For the text-containing cell, return its midpoint in (X, Y) coordinate format. 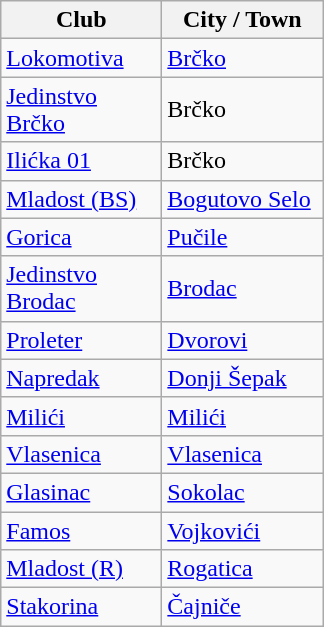
Jedinstvo Brčko (82, 110)
Glasinac (82, 492)
Rogatica (242, 569)
Dvorovi (242, 340)
City / Town (242, 20)
Sokolac (242, 492)
Donji Šepak (242, 378)
Mladost (BS) (82, 199)
Čajniče (242, 607)
Brodac (242, 288)
Jedinstvo Brodac (82, 288)
Ilićka 01 (82, 161)
Pučile (242, 237)
Famos (82, 531)
Club (82, 20)
Mladost (R) (82, 569)
Gorica (82, 237)
Bogutovo Selo (242, 199)
Proleter (82, 340)
Lokomotiva (82, 58)
Vojkovići (242, 531)
Stakorina (82, 607)
Napredak (82, 378)
